Return the [X, Y] coordinate for the center point of the cell that contains the specified text.  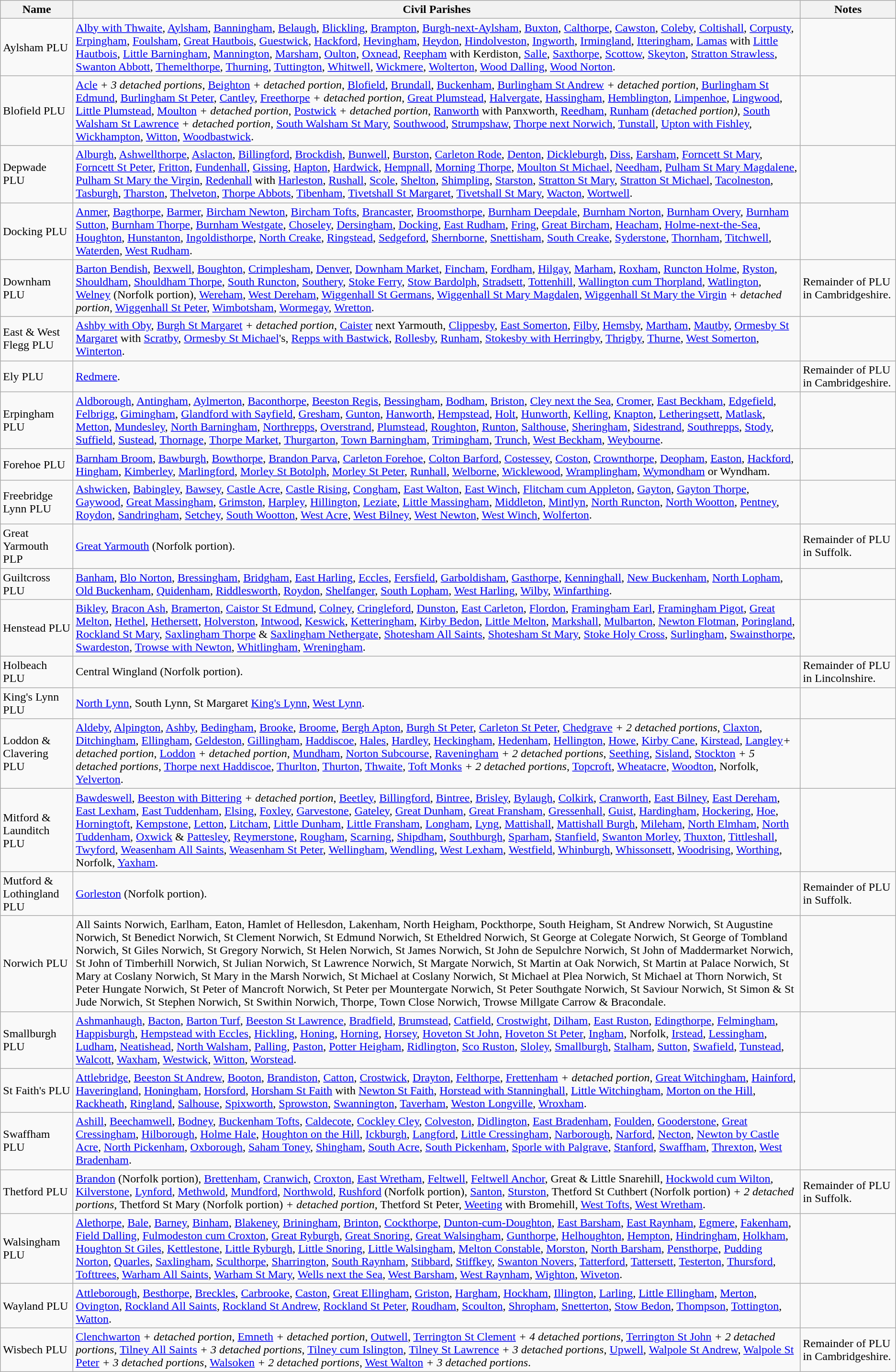
Civil Parishes [437, 10]
Docking PLU [37, 231]
Loddon & Clavering PLU [37, 754]
Mitford & Launditch PLU [37, 830]
St Faith's PLU [37, 1090]
Guiltcross PLU [37, 583]
Remainder of PLU in Lincolnshire. [848, 672]
Swaffham PLU [37, 1141]
Wisbech PLU [37, 1349]
Thetford PLU [37, 1191]
North Lynn, South Lynn, St Margaret King's Lynn, West Lynn. [437, 703]
Central Wingland (Norfolk portion). [437, 672]
Walsingham PLU [37, 1248]
Norwich PLU [37, 964]
Great Yarmouth (Norfolk portion). [437, 546]
Erpingham PLU [37, 420]
Gorleston (Norfolk portion). [437, 894]
East & West Flegg PLU [37, 339]
Ely PLU [37, 376]
Smallburgh PLU [37, 1040]
Forehoe PLU [37, 465]
Henstead PLU [37, 628]
King's Lynn PLU [37, 703]
Redmere. [437, 376]
Great Yarmouth PLP [37, 546]
Holbeach PLU [37, 672]
Wayland PLU [37, 1305]
Blofield PLU [37, 111]
Aylsham PLU [37, 47]
Notes [848, 10]
Downham PLU [37, 288]
Freebridge Lynn PLU [37, 502]
Name [37, 10]
Mutford & Lothingland PLU [37, 894]
Depwade PLU [37, 174]
